Identify which cell holds the provided text, then report its [x, y] central coordinate. 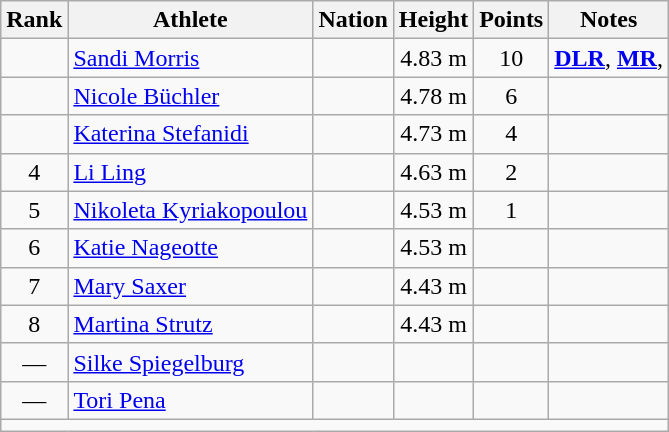
DLR, MR, [609, 58]
5 [34, 210]
Points [512, 20]
Notes [609, 20]
Li Ling [190, 172]
4.63 m [433, 172]
4.78 m [433, 96]
Silke Spiegelburg [190, 362]
Martina Strutz [190, 324]
7 [34, 286]
4.83 m [433, 58]
4.73 m [433, 134]
Nikoleta Kyriakopoulou [190, 210]
Nation [353, 20]
2 [512, 172]
Katie Nageotte [190, 248]
Tori Pena [190, 400]
8 [34, 324]
Mary Saxer [190, 286]
Sandi Morris [190, 58]
Height [433, 20]
Athlete [190, 20]
Katerina Stefanidi [190, 134]
Nicole Büchler [190, 96]
Rank [34, 20]
1 [512, 210]
10 [512, 58]
